Return the [X, Y] coordinate for the center point of the cell that contains the specified text.  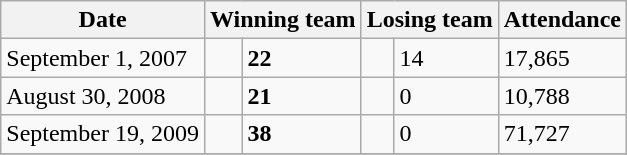
38 [302, 134]
September 1, 2007 [103, 58]
14 [446, 58]
Losing team [430, 20]
21 [302, 96]
17,865 [562, 58]
August 30, 2008 [103, 96]
Date [103, 20]
10,788 [562, 96]
Winning team [282, 20]
22 [302, 58]
Attendance [562, 20]
71,727 [562, 134]
September 19, 2009 [103, 134]
